Scan for the cell matching the given text and deliver its [x, y] coordinate at center. 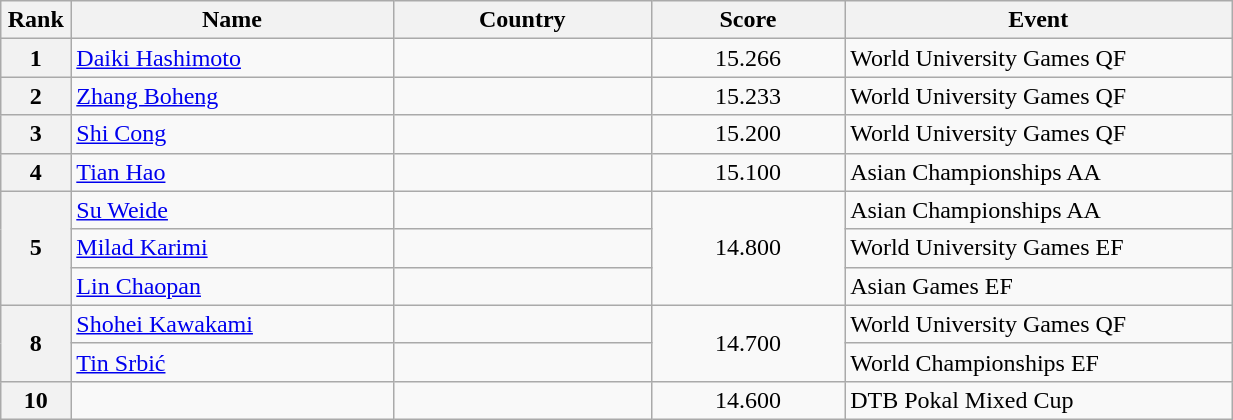
15.266 [748, 58]
8 [36, 343]
15.200 [748, 134]
1 [36, 58]
2 [36, 96]
Score [748, 20]
World Championships EF [1038, 362]
Milad Karimi [232, 248]
Tian Hao [232, 172]
Tin Srbić [232, 362]
Shohei Kawakami [232, 324]
14.800 [748, 248]
15.233 [748, 96]
World University Games EF [1038, 248]
Su Weide [232, 210]
10 [36, 400]
Name [232, 20]
Event [1038, 20]
Shi Cong [232, 134]
Rank [36, 20]
5 [36, 248]
4 [36, 172]
14.600 [748, 400]
15.100 [748, 172]
14.700 [748, 343]
3 [36, 134]
Daiki Hashimoto [232, 58]
Zhang Boheng [232, 96]
Country [522, 20]
DTB Pokal Mixed Cup [1038, 400]
Asian Games EF [1038, 286]
Lin Chaopan [232, 286]
